Find where the given text appears and provide that cell's center as (X, Y) coordinate. 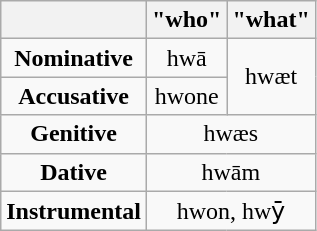
Dative (74, 172)
"who" (186, 20)
hwone (186, 96)
hwæs (230, 134)
hwām (230, 172)
"what" (271, 20)
hwon, hwȳ (230, 211)
Nominative (74, 58)
Genitive (74, 134)
Accusative (74, 96)
hwæt (271, 77)
Instrumental (74, 211)
hwā (186, 58)
